Pinpoint the cell where the given text exists, returning its [x, y] midpoint coordinate. 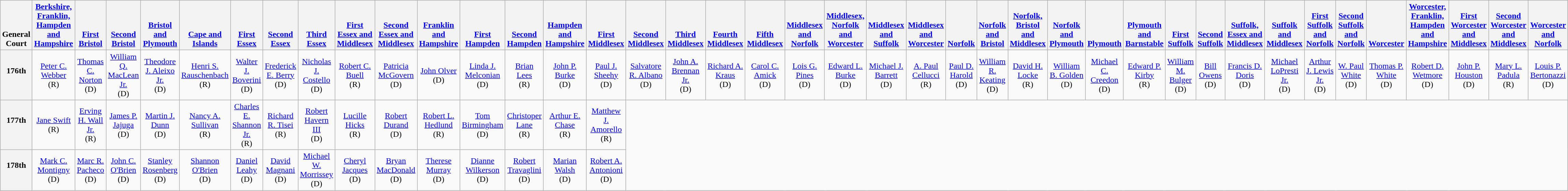
Patricia McGovern(D) [396, 75]
Michael C. Creedon(D) [1104, 75]
Salvatore R. Albano(D) [646, 75]
Worcester, Franklin, Hampden and Hampshire [1428, 25]
Linda J. Melconian(D) [483, 75]
Jane Swift(R) [53, 125]
Third Essex [316, 25]
178th [16, 170]
Norfolk, Bristol and Middlesex [1028, 25]
Middlesex and Worcester [926, 25]
Daniel Leahy(D) [246, 170]
Plymouth and Barnstable [1145, 25]
Arthur J. Lewis Jr.(D) [1320, 75]
First Hampden [483, 25]
First Suffolk [1181, 25]
Worcester [1386, 25]
Charles E. Shannon Jr.(R) [246, 125]
Stanley Rosenberg(D) [160, 170]
Plymouth [1104, 25]
Hampden and Hampshire [565, 25]
Cheryl Jacques(D) [355, 170]
First Essex [246, 25]
A. Paul Cellucci(R) [926, 75]
Middlesex and Suffolk [886, 25]
Fifth Middlesex [765, 25]
First Essex and Middlesex [355, 25]
Second Essex and Middlesex [396, 25]
Second Suffolk [1210, 25]
Franklin and Hampshire [439, 25]
Tom Birmingham(D) [483, 125]
Robert Havern III(D) [316, 125]
William R. Keating(D) [992, 75]
John Olver(D) [439, 75]
Arthur E. Chase(R) [565, 125]
Middlesex and Norfolk [805, 25]
James P. Jajuga(D) [124, 125]
Lucille Hicks(R) [355, 125]
Robert Durand(D) [396, 125]
Robert D. Wetmore(D) [1428, 75]
Francis D. Doris(D) [1245, 75]
David H. Locke(R) [1028, 75]
Second Middlesex [646, 25]
Martin J. Dunn(D) [160, 125]
David Magnani(D) [280, 170]
Norfolk and Plymouth [1067, 25]
John A. Brennan Jr.(D) [686, 75]
Suffolk, Essex and Middlesex [1245, 25]
Walter J. Boverini(D) [246, 75]
First Worcester and Middlesex [1469, 25]
Michael J. Barrett(D) [886, 75]
Edward L. Burke(D) [845, 75]
William Q. MacLean Jr.(D) [124, 75]
Shannon O'Brien(D) [205, 170]
Michael LoPresti Jr.(D) [1284, 75]
Second Worcester and Middlesex [1508, 25]
Fourth Middlesex [725, 25]
Richard R. Tisei(R) [280, 125]
First Suffolk and Norfolk [1320, 25]
Third Middlesex [686, 25]
First Middlesex [606, 25]
General Court [16, 25]
Bill Owens(D) [1210, 75]
Thomas P. White(D) [1386, 75]
Norfolk [962, 25]
Second Bristol [124, 25]
John P. Burke(D) [565, 75]
Robert A. Antonioni(D) [606, 170]
Cape and Islands [205, 25]
Therese Murray(D) [439, 170]
Paul D. Harold(D) [962, 75]
Robert L. Hedlund(R) [439, 125]
177th [16, 125]
Henri S. Rauschenbach(R) [205, 75]
Nancy A. Sullivan(R) [205, 125]
Marian Walsh(D) [565, 170]
Edward P. Kirby(R) [1145, 75]
Matthew J. Amorello(R) [606, 125]
Second Hampden [524, 25]
Richard A. Kraus(D) [725, 75]
Bryan MacDonald(D) [396, 170]
Nicholas J. Costello(D) [316, 75]
Robert Travaglini(D) [524, 170]
Peter C. Webber(R) [53, 75]
Berkshire, Franklin, Hampden and Hampshire [53, 25]
Theodore J. Aleixo Jr.(D) [160, 75]
Louis P. Bertonazzi(D) [1548, 75]
Frederick E. Berry(D) [280, 75]
Michael W. Morrissey(D) [316, 170]
Robert C. Buell(R) [355, 75]
Dianne Wilkerson(D) [483, 170]
First Bristol [91, 25]
John P. Houston(D) [1469, 75]
Bristol and Plymouth [160, 25]
Second Suffolk and Norfolk [1351, 25]
Worcester and Norfolk [1548, 25]
John C. O'Brien(D) [124, 170]
Mary L. Padula(R) [1508, 75]
Paul J. Sheehy(D) [606, 75]
William M. Bulger(D) [1181, 75]
Middlesex, Norfolk and Worcester [845, 25]
William B. Golden(D) [1067, 75]
Mark C. Montigny(D) [53, 170]
176th [16, 75]
Christoper Lane(R) [524, 125]
Suffolk and Middlesex [1284, 25]
Second Essex [280, 25]
W. Paul White(D) [1351, 75]
Erving H. Wall Jr.(R) [91, 125]
Brian Lees(R) [524, 75]
Thomas C. Norton(D) [91, 75]
Lois G. Pines(D) [805, 75]
Norfolk and Bristol [992, 25]
Marc R. Pacheco(D) [91, 170]
Carol C. Amick(D) [765, 75]
